Extract the (X, Y) coordinate from the center of the cell holding the provided text.  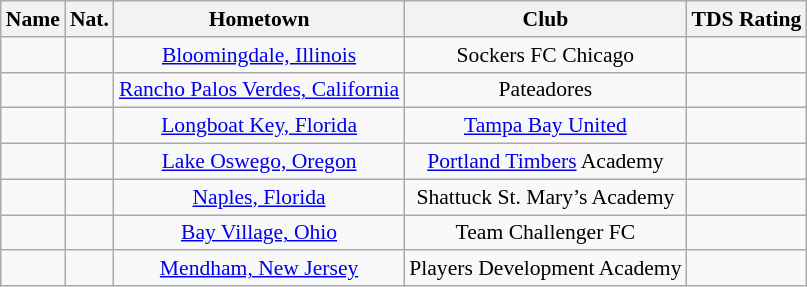
Bay Village, Ohio (259, 233)
Hometown (259, 19)
Tampa Bay United (545, 126)
Sockers FC Chicago (545, 55)
Nat. (90, 19)
Bloomingdale, Illinois (259, 55)
Longboat Key, Florida (259, 126)
Team Challenger FC (545, 233)
Pateadores (545, 90)
Club (545, 19)
Shattuck St. Mary’s Academy (545, 197)
Mendham, New Jersey (259, 269)
Rancho Palos Verdes, California (259, 90)
Lake Oswego, Oregon (259, 162)
Name (33, 19)
Naples, Florida (259, 197)
Players Development Academy (545, 269)
Portland Timbers Academy (545, 162)
TDS Rating (747, 19)
